Scan for the cell matching the given text and deliver its (X, Y) coordinate at center. 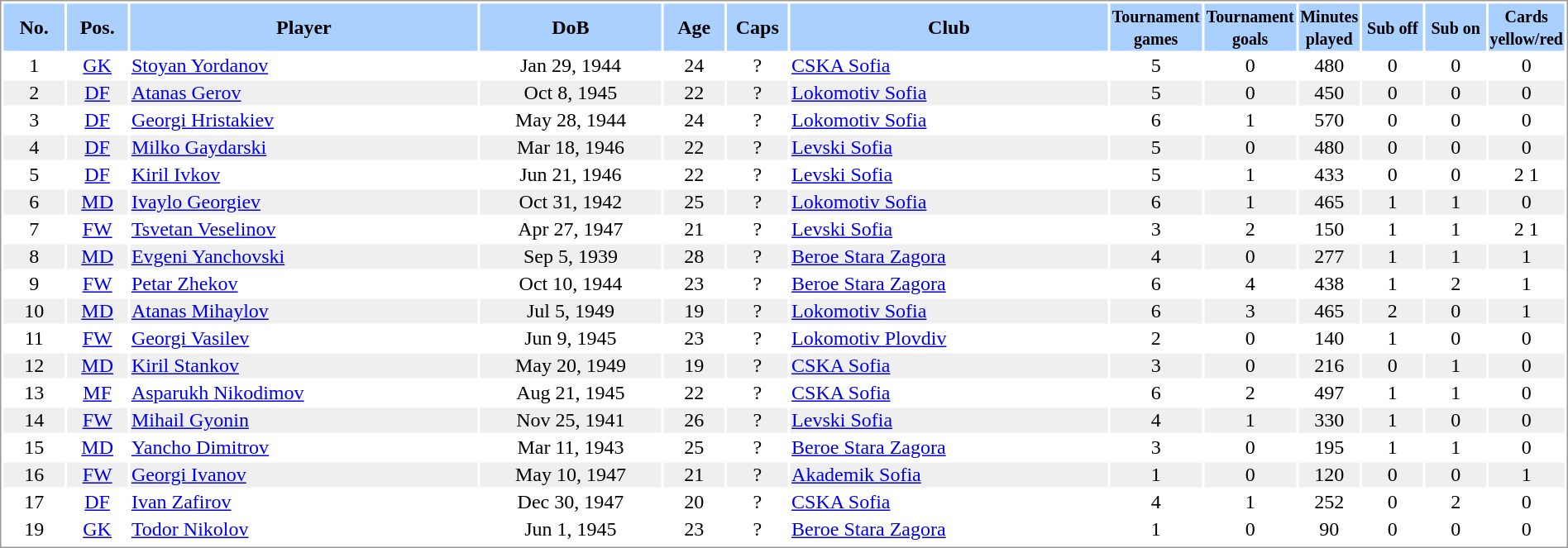
150 (1329, 229)
Kiril Stankov (304, 366)
Tournamentgoals (1250, 26)
Mihail Gyonin (304, 421)
20 (693, 502)
Jun 1, 1945 (571, 530)
Lokomotiv Plovdiv (949, 338)
Caps (758, 26)
16 (33, 475)
Kiril Ivkov (304, 174)
11 (33, 338)
Mar 18, 1946 (571, 148)
Petar Zhekov (304, 284)
Club (949, 26)
17 (33, 502)
450 (1329, 93)
Atanas Gerov (304, 93)
Apr 27, 1947 (571, 229)
Georgi Vasilev (304, 338)
252 (1329, 502)
Akademik Sofia (949, 475)
438 (1329, 284)
Minutesplayed (1329, 26)
13 (33, 393)
12 (33, 366)
Stoyan Yordanov (304, 65)
DoB (571, 26)
Sub off (1393, 26)
Georgi Ivanov (304, 475)
Tournamentgames (1156, 26)
Jun 9, 1945 (571, 338)
Aug 21, 1945 (571, 393)
Jun 21, 1946 (571, 174)
Cardsyellow/red (1527, 26)
15 (33, 447)
570 (1329, 120)
Evgeni Yanchovski (304, 257)
Jul 5, 1949 (571, 312)
497 (1329, 393)
Atanas Mihaylov (304, 312)
Tsvetan Veselinov (304, 229)
195 (1329, 447)
Pos. (98, 26)
7 (33, 229)
Milko Gaydarski (304, 148)
28 (693, 257)
Ivaylo Georgiev (304, 203)
8 (33, 257)
Georgi Hristakiev (304, 120)
No. (33, 26)
May 10, 1947 (571, 475)
Ivan Zafirov (304, 502)
10 (33, 312)
Dec 30, 1947 (571, 502)
May 28, 1944 (571, 120)
MF (98, 393)
14 (33, 421)
May 20, 1949 (571, 366)
Player (304, 26)
330 (1329, 421)
140 (1329, 338)
277 (1329, 257)
Age (693, 26)
433 (1329, 174)
Yancho Dimitrov (304, 447)
Jan 29, 1944 (571, 65)
9 (33, 284)
90 (1329, 530)
216 (1329, 366)
Sep 5, 1939 (571, 257)
120 (1329, 475)
Asparukh Nikodimov (304, 393)
26 (693, 421)
Sub on (1456, 26)
Oct 10, 1944 (571, 284)
Todor Nikolov (304, 530)
Oct 31, 1942 (571, 203)
Mar 11, 1943 (571, 447)
Oct 8, 1945 (571, 93)
Nov 25, 1941 (571, 421)
